Extract the [x, y] coordinate from the center of the cell holding the provided text.  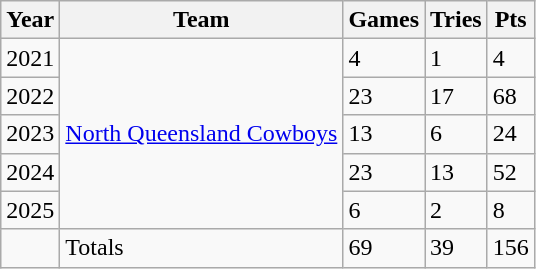
156 [510, 248]
Totals [202, 248]
24 [510, 134]
8 [510, 210]
2021 [30, 58]
2024 [30, 172]
2023 [30, 134]
2 [456, 210]
Tries [456, 20]
Games [384, 20]
1 [456, 58]
69 [384, 248]
39 [456, 248]
North Queensland Cowboys [202, 134]
Team [202, 20]
17 [456, 96]
2022 [30, 96]
Year [30, 20]
Pts [510, 20]
52 [510, 172]
68 [510, 96]
2025 [30, 210]
